Detect which cell encompasses the target text, then output its [X, Y] center coordinate. 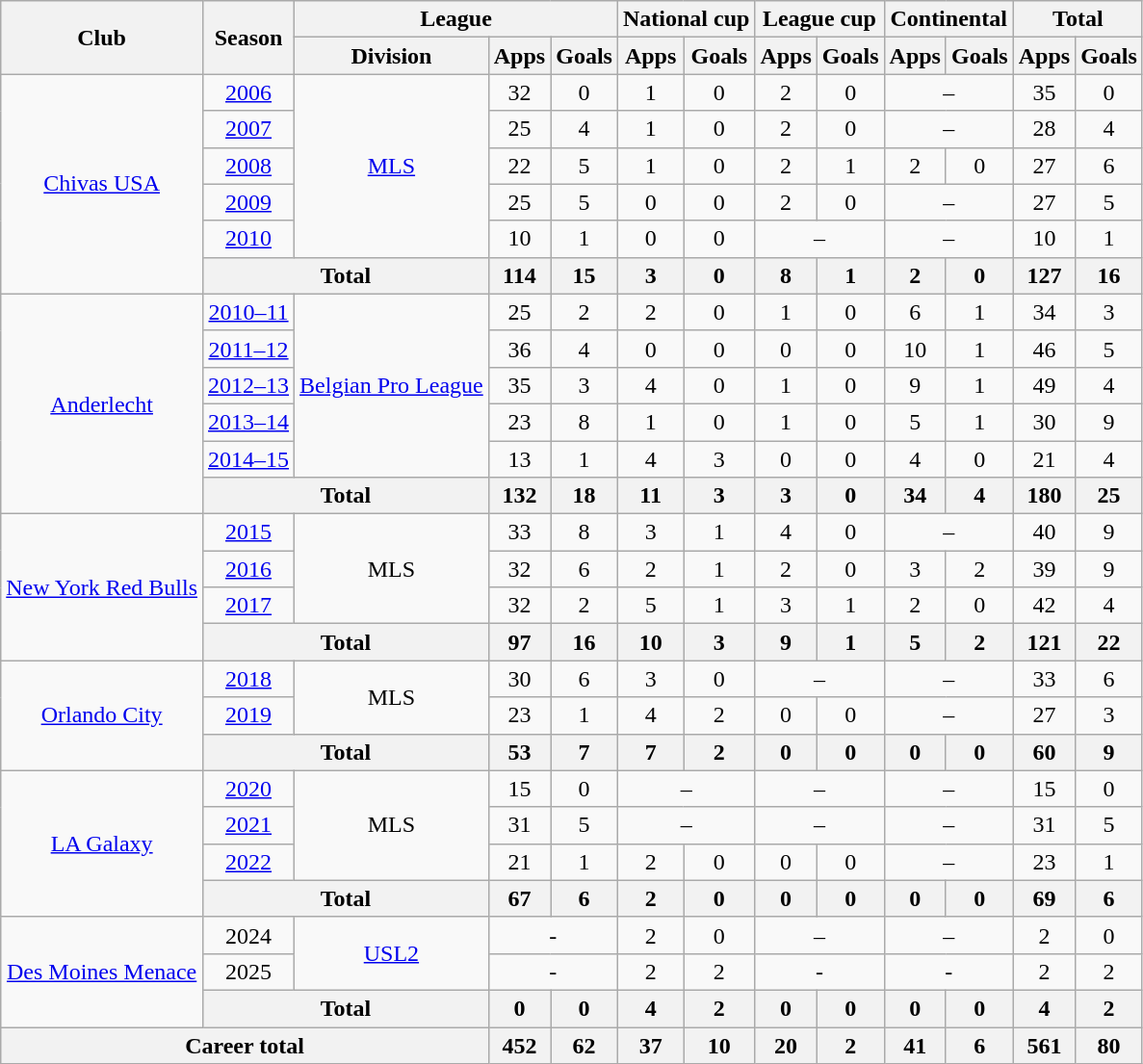
11 [650, 496]
Belgian Pro League [392, 385]
37 [650, 1045]
Anderlecht [102, 403]
561 [1044, 1045]
Des Moines Menace [102, 972]
2009 [248, 202]
2008 [248, 166]
36 [519, 349]
132 [519, 496]
Division [392, 56]
80 [1109, 1045]
28 [1044, 129]
53 [519, 752]
Orlando City [102, 715]
2010 [248, 239]
42 [1044, 606]
69 [1044, 898]
13 [519, 459]
2012–13 [248, 385]
49 [1044, 385]
Continental [948, 19]
2011–12 [248, 349]
LA Galaxy [102, 843]
2024 [248, 935]
2014–15 [248, 459]
2020 [248, 789]
Chivas USA [102, 184]
180 [1044, 496]
97 [519, 642]
League [456, 19]
National cup [686, 19]
2021 [248, 825]
Season [248, 38]
USL2 [392, 953]
2022 [248, 862]
2015 [248, 532]
41 [915, 1045]
2006 [248, 92]
40 [1044, 532]
46 [1044, 349]
121 [1044, 642]
39 [1044, 569]
2010–11 [248, 312]
2016 [248, 569]
62 [584, 1045]
2017 [248, 606]
127 [1044, 275]
18 [584, 496]
2018 [248, 679]
114 [519, 275]
2013–14 [248, 422]
League cup [819, 19]
Club [102, 38]
New York Red Bulls [102, 587]
2007 [248, 129]
20 [786, 1045]
452 [519, 1045]
67 [519, 898]
2019 [248, 715]
2025 [248, 972]
60 [1044, 752]
Career total [245, 1045]
